For the text-containing cell, return its midpoint in (X, Y) coordinate format. 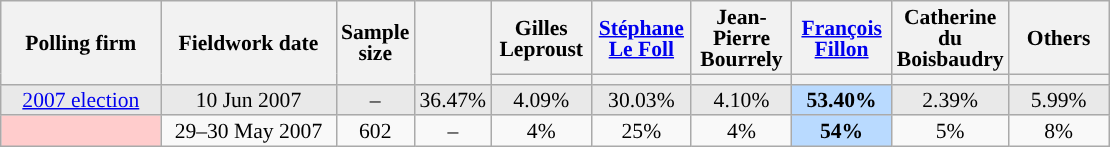
29–30 May 2007 (248, 132)
8% (1059, 132)
5.99% (1059, 100)
5% (950, 132)
Samplesize (375, 42)
Gilles Leproust (541, 38)
Stéphane Le Foll (641, 38)
Catherine du Boisbaudry (950, 38)
602 (375, 132)
Fieldwork date (248, 42)
53.40% (842, 100)
10 Jun 2007 (248, 100)
36.47% (452, 100)
30.03% (641, 100)
25% (641, 132)
2.39% (950, 100)
54% (842, 132)
2007 election (81, 100)
Jean-Pierre Bourrely (741, 38)
François Fillon (842, 38)
4.10% (741, 100)
Polling firm (81, 42)
Others (1059, 38)
4.09% (541, 100)
